Output the [x, y] coordinate of the center of the cell containing the given text.  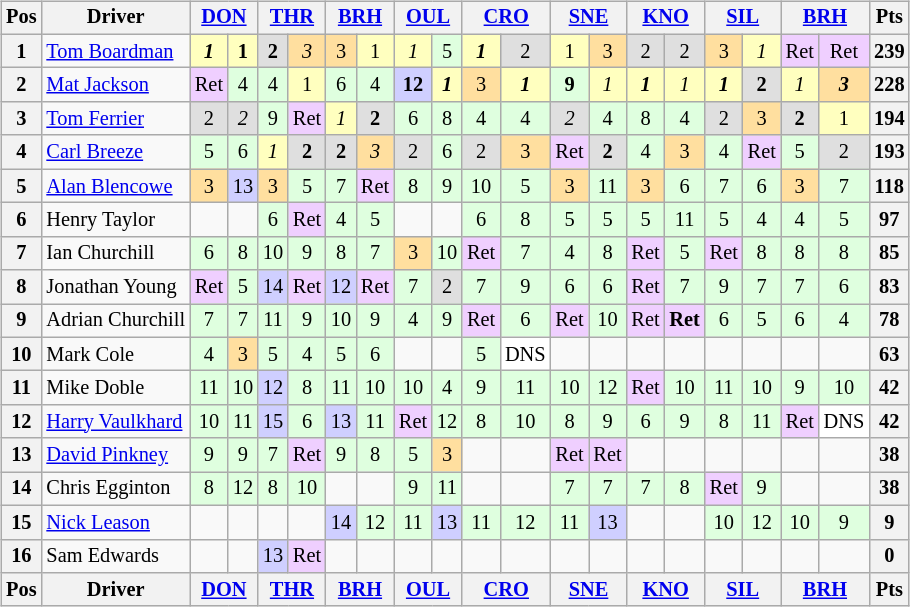
Tom Ferrier [115, 119]
Harry Vaulkhard [115, 422]
193 [889, 152]
194 [889, 119]
83 [889, 287]
Mark Cole [115, 354]
Alan Blencowe [115, 186]
63 [889, 354]
228 [889, 85]
Mike Doble [115, 388]
Mat Jackson [115, 85]
239 [889, 51]
Jonathan Young [115, 287]
David Pinkney [115, 455]
118 [889, 186]
78 [889, 321]
Carl Breeze [115, 152]
Nick Leason [115, 522]
Henry Taylor [115, 220]
Adrian Churchill [115, 321]
0 [889, 556]
Tom Boardman [115, 51]
97 [889, 220]
16 [21, 556]
Ian Churchill [115, 253]
85 [889, 253]
Chris Egginton [115, 489]
Sam Edwards [115, 556]
